Return the [X, Y] coordinate for the center point of the cell that contains the specified text.  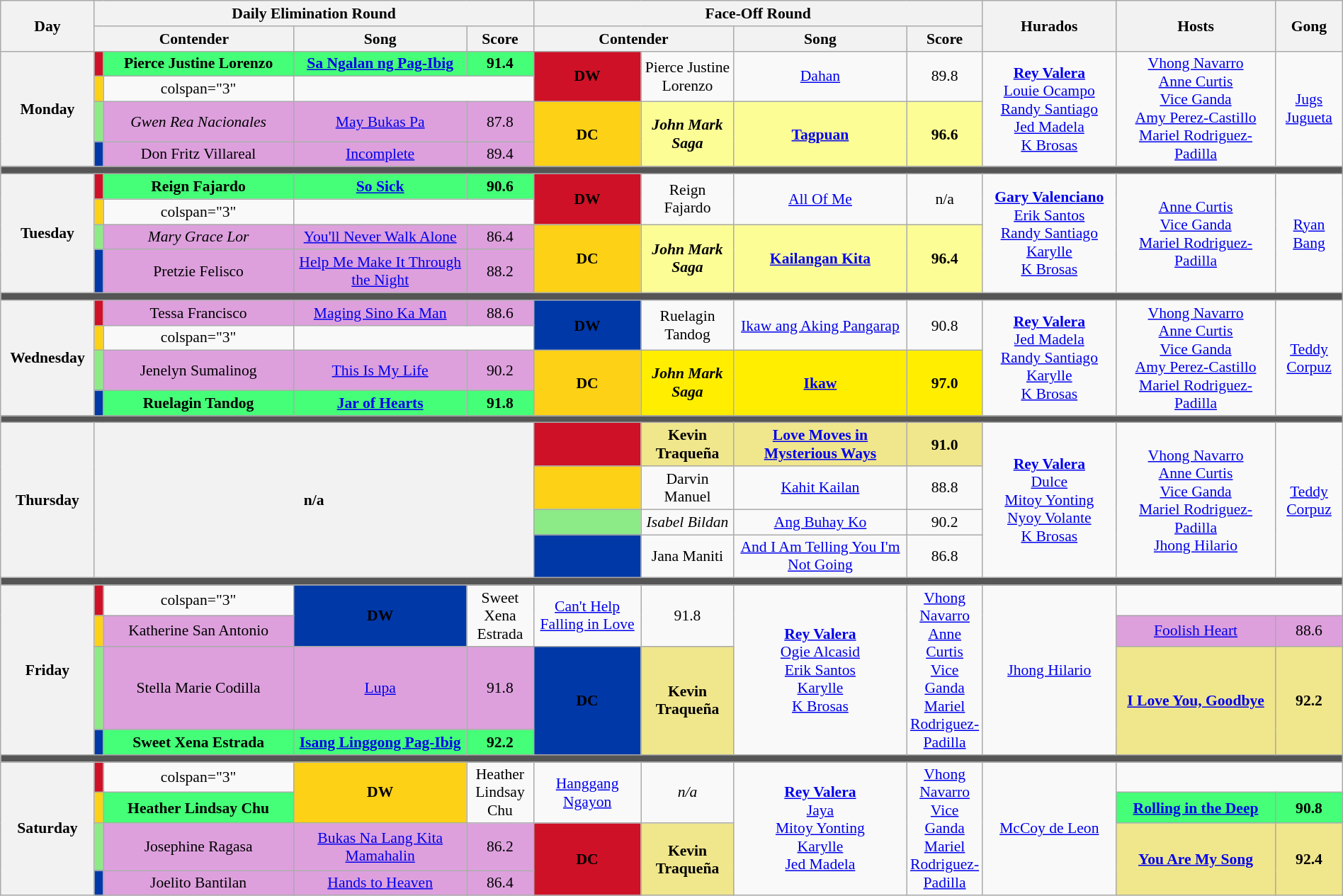
Rey ValeraDulceMitoy YontingNyoy VolanteK Brosas [1049, 500]
Help Me Make It Through the Night [380, 272]
Vhong NavarroAnne CurtisVice GandaMariel Rodriguez-Padilla [945, 670]
89.8 [945, 76]
Ryan Bang [1309, 234]
86.8 [945, 557]
Jana Maniti [687, 557]
Stella Marie Codilla [198, 688]
So Sick [380, 187]
Vhong NavarroVice GandaMariel Rodriguez-Padilla [945, 829]
92.4 [1309, 860]
May Bukas Pa [380, 122]
87.8 [500, 122]
86.2 [500, 847]
Isabel Bildan [687, 522]
Sa Ngalan ng Pag-Ibig [380, 64]
Gong [1309, 25]
Gary ValencianoErik SantosRandy SantiagoKarylleK Brosas [1049, 234]
Ikaw [820, 383]
Jhong Hilario [1049, 670]
Foolish Heart [1196, 630]
I Love You, Goodbye [1196, 701]
Incomplete [380, 154]
Isang Linggong Pag-Ibig [380, 742]
Kahit Kailan [820, 487]
Thursday [47, 500]
Friday [47, 670]
96.6 [945, 135]
This Is My Life [380, 370]
Joelito Bantilan [198, 883]
Wednesday [47, 358]
Tagpuan [820, 135]
Hands to Heaven [380, 883]
You'll Never Walk Alone [380, 237]
You Are My Song [1196, 860]
Kailangan Kita [820, 259]
Tessa Francisco [198, 313]
Maging Sino Ka Man [380, 313]
Rolling in the Deep [1196, 807]
Lupa [380, 688]
Don Fritz Villareal [198, 154]
97.0 [945, 383]
Mary Grace Lor [198, 237]
Monday [47, 109]
Ikaw ang Aking Pangarap [820, 326]
Tuesday [47, 234]
Vhong NavarroAnne CurtisVice GandaMariel Rodriguez-PadillaJhong Hilario [1196, 500]
Hanggang Ngayon [587, 793]
Rey ValeraOgie AlcasidErik SantosKarylleK Brosas [820, 670]
Gwen Rea Nacionales [198, 122]
96.4 [945, 259]
McCoy de Leon [1049, 829]
Saturday [47, 829]
Rey ValeraLouie OcampoRandy SantiagoJed MadelaK Brosas [1049, 109]
All Of Me [820, 200]
Ang Buhay Ko [820, 522]
Josephine Ragasa [198, 847]
Rey ValeraJed MadelaRandy SantiagoKarylleK Brosas [1049, 358]
Daily Elimination Round [314, 13]
Hurados [1049, 25]
And I Am Telling You I'm Not Going [820, 557]
Can't Help Falling in Love [587, 616]
91.0 [945, 445]
90.6 [500, 187]
89.4 [500, 154]
Katherine San Antonio [198, 630]
91.4 [500, 64]
Pretzie Felisco [198, 272]
Darvin Manuel [687, 487]
Dahan [820, 76]
Love Moves in Mysterious Ways [820, 445]
88.2 [500, 272]
Bukas Na Lang Kita Mamahalin [380, 847]
Anne CurtisVice GandaMariel Rodriguez-Padilla [1196, 234]
Jar of Hearts [380, 403]
Face-Off Round [758, 13]
Jugs Jugueta [1309, 109]
Hosts [1196, 25]
88.8 [945, 487]
Jenelyn Sumalinog [198, 370]
Day [47, 25]
Rey ValeraJayaMitoy YontingKarylleJed Madela [820, 829]
